Locate the cell with the specified text and output its (x, y) center coordinate. 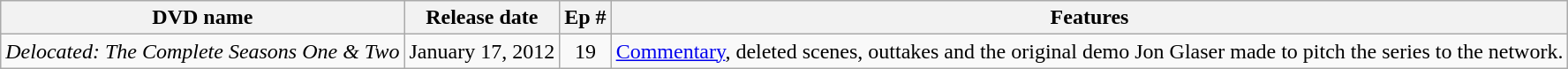
Features (1089, 18)
Commentary, deleted scenes, outtakes and the original demo Jon Glaser made to pitch the series to the network. (1089, 51)
Delocated: The Complete Seasons One & Two (203, 51)
19 (585, 51)
Release date (482, 18)
January 17, 2012 (482, 51)
DVD name (203, 18)
Ep # (585, 18)
